Locate the cell with the specified text and output its (x, y) center coordinate. 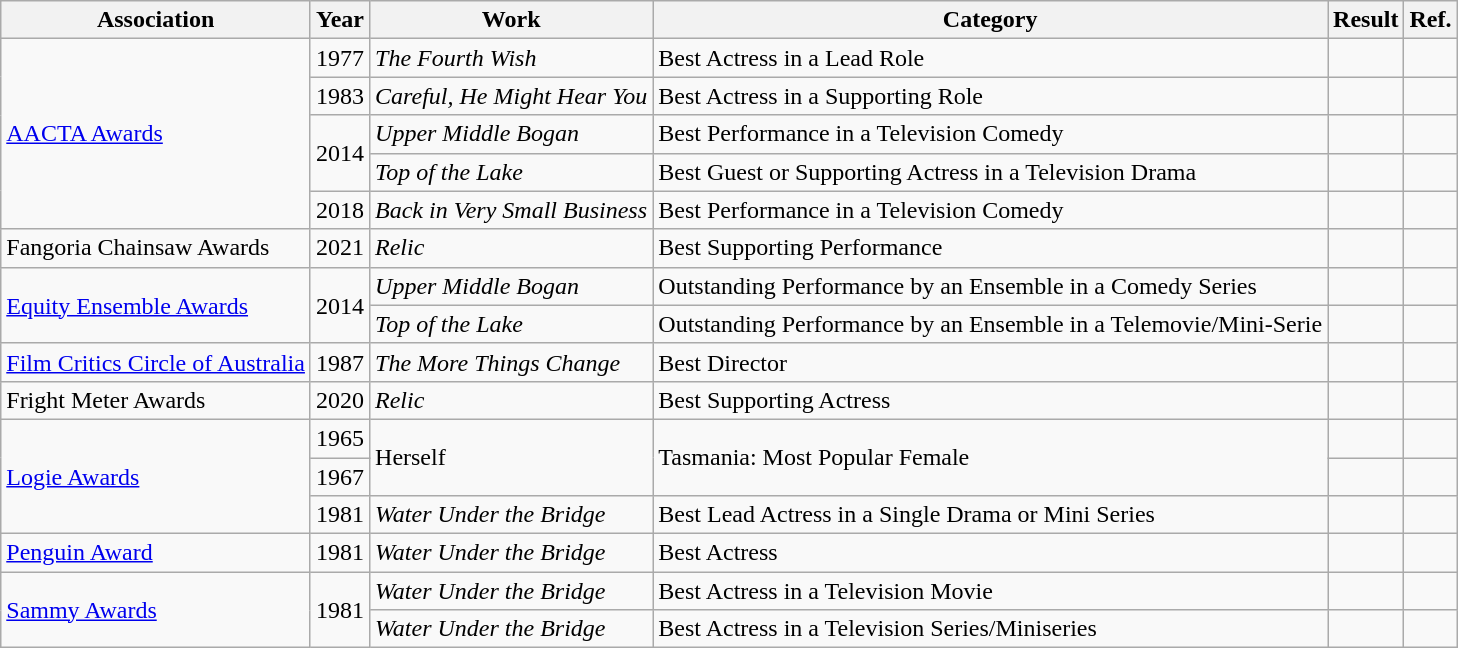
Film Critics Circle of Australia (156, 362)
2020 (340, 400)
2018 (340, 210)
Logie Awards (156, 476)
Best Actress in a Supporting Role (990, 96)
Best Actress in a Television Series/Miniseries (990, 629)
Fright Meter Awards (156, 400)
1987 (340, 362)
1983 (340, 96)
Ref. (1430, 20)
Best Supporting Actress (990, 400)
The Fourth Wish (512, 58)
AACTA Awards (156, 134)
Best Actress in a Television Movie (990, 591)
1977 (340, 58)
Best Guest or Supporting Actress in a Television Drama (990, 172)
Outstanding Performance by an Ensemble in a Telemovie/Mini-Serie (990, 324)
Equity Ensemble Awards (156, 305)
Association (156, 20)
The More Things Change (512, 362)
Back in Very Small Business (512, 210)
1967 (340, 477)
2021 (340, 248)
Category (990, 20)
Result (1366, 20)
Herself (512, 457)
1965 (340, 438)
Best Supporting Performance (990, 248)
Fangoria Chainsaw Awards (156, 248)
Best Director (990, 362)
Best Lead Actress in a Single Drama or Mini Series (990, 515)
Penguin Award (156, 553)
Work (512, 20)
Outstanding Performance by an Ensemble in a Comedy Series (990, 286)
Tasmania: Most Popular Female (990, 457)
Careful, He Might Hear You (512, 96)
Sammy Awards (156, 610)
Best Actress in a Lead Role (990, 58)
Best Actress (990, 553)
Year (340, 20)
